Detect which cell encompasses the target text, then output its [x, y] center coordinate. 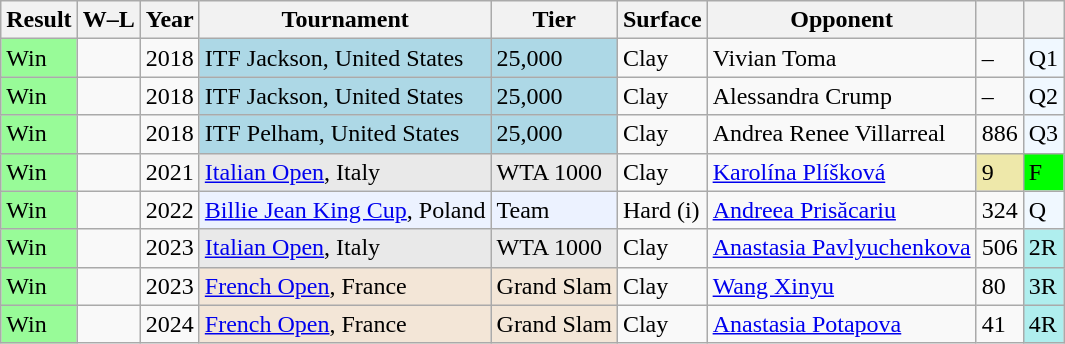
Andrea Renee Villarreal [842, 134]
Wang Xinyu [842, 286]
Anastasia Pavlyuchenkova [842, 248]
Q3 [1043, 134]
Opponent [842, 20]
Tournament [345, 20]
Vivian Toma [842, 58]
F [1043, 172]
Billie Jean King Cup, Poland [345, 210]
Result [39, 20]
80 [1000, 286]
Anastasia Potapova [842, 324]
Hard (i) [662, 210]
41 [1000, 324]
Karolína Plíšková [842, 172]
Alessandra Crump [842, 96]
Surface [662, 20]
2022 [170, 210]
Q1 [1043, 58]
W–L [108, 20]
324 [1000, 210]
506 [1000, 248]
Q [1043, 210]
Tier [554, 20]
9 [1000, 172]
Q2 [1043, 96]
2021 [170, 172]
3R [1043, 286]
Andreea Prisăcariu [842, 210]
2024 [170, 324]
4R [1043, 324]
2R [1043, 248]
Year [170, 20]
ITF Pelham, United States [345, 134]
Team [554, 210]
886 [1000, 134]
